From the cell containing the given text, extract its center point as (X, Y) coordinate. 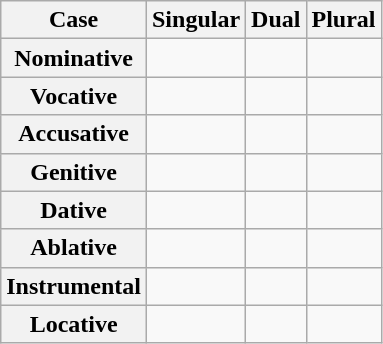
Plural (344, 20)
Dual (276, 20)
Vocative (74, 96)
Dative (74, 210)
Accusative (74, 134)
Case (74, 20)
Ablative (74, 248)
Genitive (74, 172)
Singular (196, 20)
Nominative (74, 58)
Locative (74, 324)
Instrumental (74, 286)
